Locate the cell with the specified text and output its [X, Y] center coordinate. 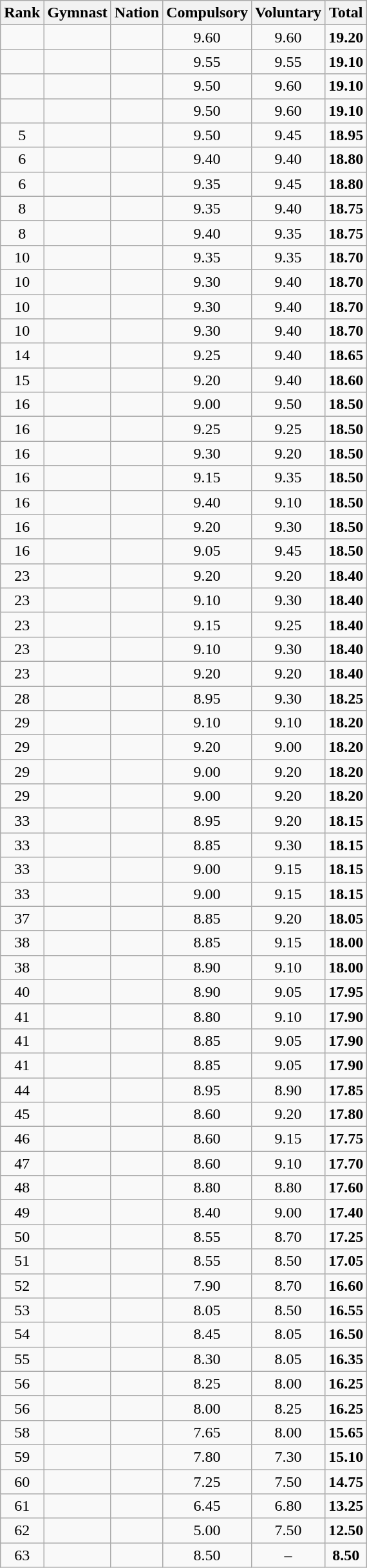
16.60 [346, 1286]
8.40 [207, 1212]
16.55 [346, 1310]
37 [22, 918]
5 [22, 135]
8.45 [207, 1335]
62 [22, 1531]
Voluntary [288, 13]
17.05 [346, 1261]
17.95 [346, 992]
58 [22, 1432]
12.50 [346, 1531]
17.80 [346, 1115]
52 [22, 1286]
16.35 [346, 1359]
14 [22, 356]
Gymnast [77, 13]
16.50 [346, 1335]
17.70 [346, 1163]
18.60 [346, 380]
60 [22, 1481]
5.00 [207, 1531]
– [288, 1555]
14.75 [346, 1481]
55 [22, 1359]
13.25 [346, 1506]
18.25 [346, 698]
28 [22, 698]
63 [22, 1555]
53 [22, 1310]
45 [22, 1115]
7.65 [207, 1432]
Nation [136, 13]
17.75 [346, 1139]
7.90 [207, 1286]
17.25 [346, 1237]
7.25 [207, 1481]
17.85 [346, 1090]
17.60 [346, 1188]
7.80 [207, 1457]
7.30 [288, 1457]
51 [22, 1261]
6.80 [288, 1506]
50 [22, 1237]
40 [22, 992]
6.45 [207, 1506]
47 [22, 1163]
46 [22, 1139]
61 [22, 1506]
Compulsory [207, 13]
Rank [22, 13]
59 [22, 1457]
15.65 [346, 1432]
Total [346, 13]
19.20 [346, 37]
17.40 [346, 1212]
44 [22, 1090]
15.10 [346, 1457]
49 [22, 1212]
18.05 [346, 918]
54 [22, 1335]
15 [22, 380]
8.30 [207, 1359]
48 [22, 1188]
18.65 [346, 356]
18.95 [346, 135]
